Capture the cell that displays the provided text and extract its [x, y] central coordinate. 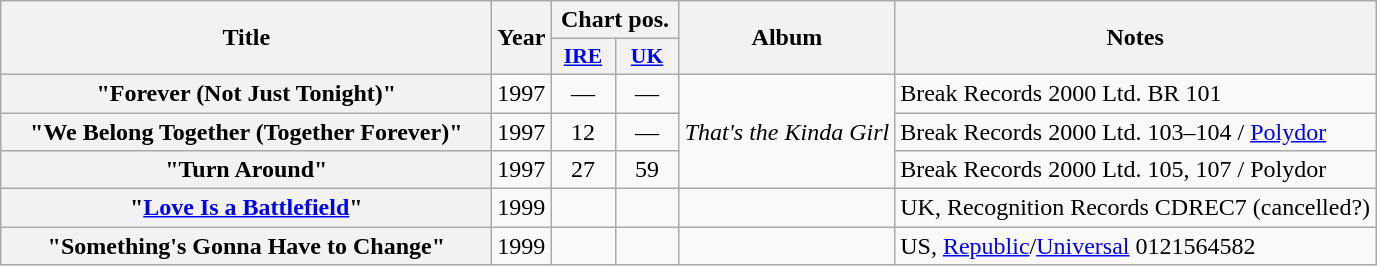
59 [647, 170]
That's the Kinda Girl [787, 131]
Year [522, 38]
27 [583, 170]
Notes [1136, 38]
Album [787, 38]
Break Records 2000 Ltd. 103–104 / Polydor [1136, 131]
Break Records 2000 Ltd. 105, 107 / Polydor [1136, 170]
"Forever (Not Just Tonight)" [246, 93]
"Something's Gonna Have to Change" [246, 246]
Break Records 2000 Ltd. BR 101 [1136, 93]
UK [647, 57]
Chart pos. [615, 20]
IRE [583, 57]
"Love Is a Battlefield" [246, 208]
"We Belong Together (Together Forever)" [246, 131]
US, Republic/Universal 0121564582 [1136, 246]
Title [246, 38]
UK, Recognition Records CDREC7 (cancelled?) [1136, 208]
"Turn Around" [246, 170]
12 [583, 131]
